For the text-containing cell, return its midpoint in (X, Y) coordinate format. 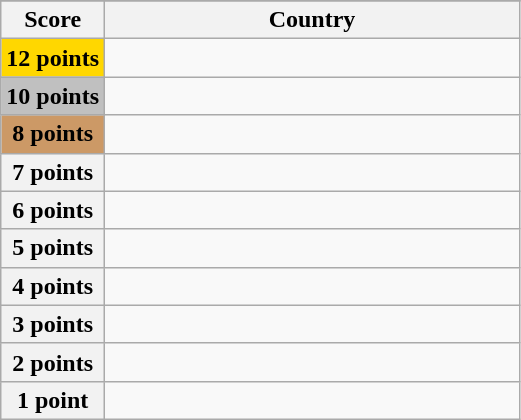
1 point (53, 400)
2 points (53, 362)
4 points (53, 286)
12 points (53, 58)
8 points (53, 134)
6 points (53, 210)
Score (53, 20)
7 points (53, 172)
10 points (53, 96)
3 points (53, 324)
5 points (53, 248)
Country (312, 20)
